Detect which cell encompasses the target text, then output its [X, Y] center coordinate. 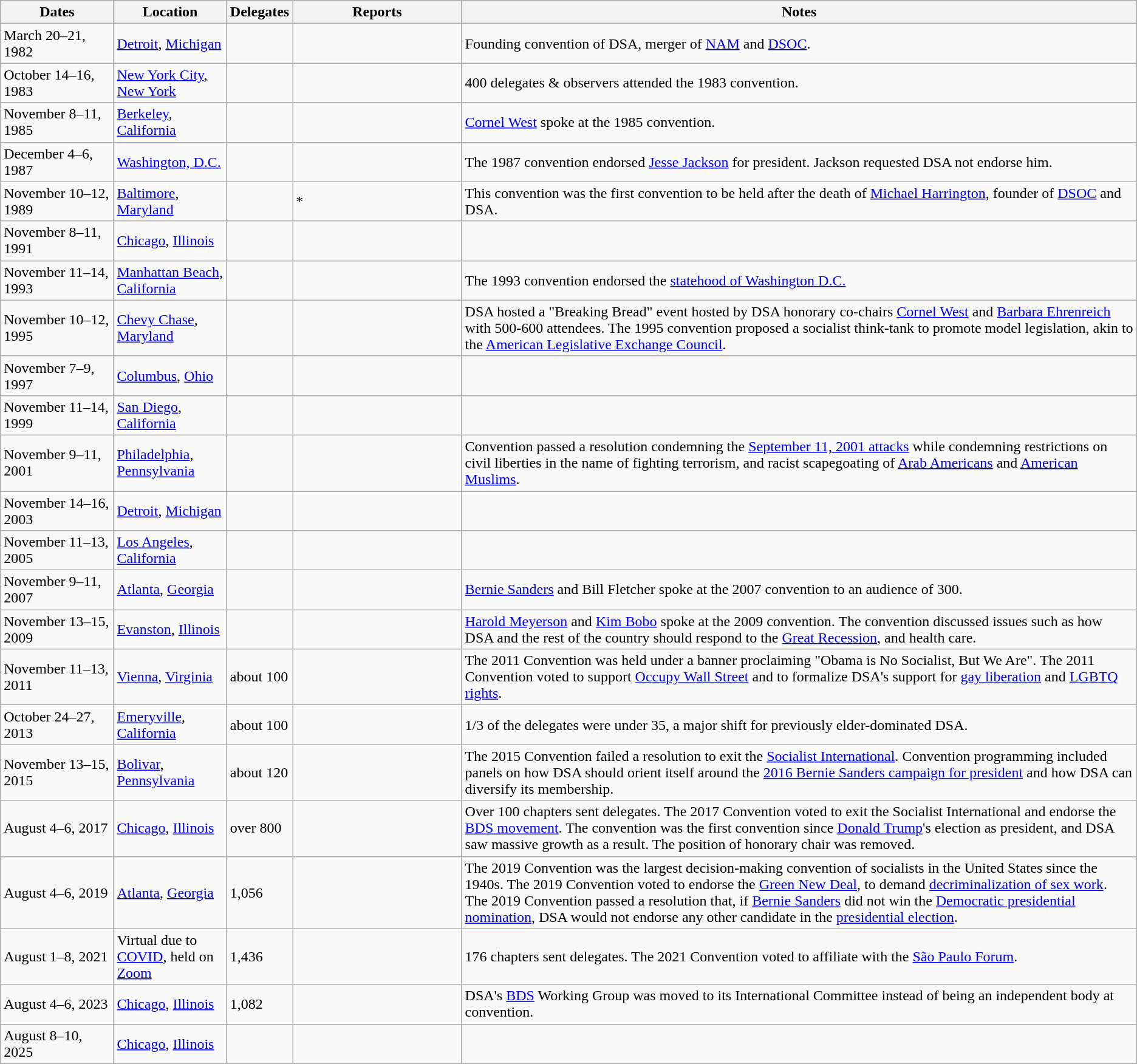
March 20–21, 1982 [57, 44]
1,056 [259, 893]
Columbus, Ohio [170, 375]
November 11–14, 1999 [57, 415]
1,082 [259, 1004]
Virtual due to COVID, held on Zoom [170, 957]
Delegates [259, 12]
San Diego, California [170, 415]
The 1993 convention endorsed the statehood of Washington D.C. [799, 281]
November 8–11, 1985 [57, 123]
New York City, New York [170, 83]
Dates [57, 12]
Baltimore, Maryland [170, 202]
November 9–11, 2007 [57, 590]
Cornel West spoke at the 1985 convention. [799, 123]
Reports [377, 12]
Evanston, Illinois [170, 629]
The 1987 convention endorsed Jesse Jackson for president. Jackson requested DSA not endorse him. [799, 162]
October 14–16, 1983 [57, 83]
* [377, 202]
November 11–14, 1993 [57, 281]
Philadelphia, Pennsylvania [170, 463]
November 8–11, 1991 [57, 240]
Chevy Chase, Maryland [170, 328]
November 14–16, 2003 [57, 510]
November 7–9, 1997 [57, 375]
DSA's BDS Working Group was moved to its International Committee instead of being an independent body at convention. [799, 1004]
about 120 [259, 772]
Notes [799, 12]
Bernie Sanders and Bill Fletcher spoke at the 2007 convention to an audience of 300. [799, 590]
November 13–15, 2015 [57, 772]
176 chapters sent delegates. The 2021 Convention voted to affiliate with the São Paulo Forum. [799, 957]
1/3 of the delegates were under 35, a major shift for previously elder-dominated DSA. [799, 725]
August 4–6, 2019 [57, 893]
November 10–12, 1989 [57, 202]
Founding convention of DSA, merger of NAM and DSOC. [799, 44]
400 delegates & observers attended the 1983 convention. [799, 83]
August 4–6, 2023 [57, 1004]
1,436 [259, 957]
November 13–15, 2009 [57, 629]
August 8–10, 2025 [57, 1043]
October 24–27, 2013 [57, 725]
Berkeley, California [170, 123]
Los Angeles, California [170, 550]
August 1–8, 2021 [57, 957]
Vienna, Virginia [170, 677]
August 4–6, 2017 [57, 828]
Location [170, 12]
This convention was the first convention to be held after the death of Michael Harrington, founder of DSOC and DSA. [799, 202]
Washington, D.C. [170, 162]
Manhattan Beach, California [170, 281]
November 10–12, 1995 [57, 328]
Bolivar, Pennsylvania [170, 772]
Emeryville, California [170, 725]
November 9–11, 2001 [57, 463]
December 4–6, 1987 [57, 162]
November 11–13, 2005 [57, 550]
over 800 [259, 828]
November 11–13, 2011 [57, 677]
